Locate the cell with the specified text and output its [X, Y] center coordinate. 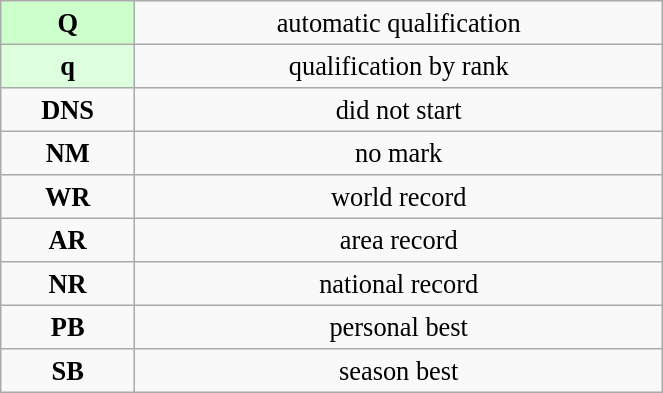
Q [68, 22]
automatic qualification [399, 22]
no mark [399, 153]
WR [68, 197]
qualification by rank [399, 66]
PB [68, 327]
world record [399, 197]
national record [399, 284]
did not start [399, 109]
DNS [68, 109]
SB [68, 371]
AR [68, 240]
area record [399, 240]
q [68, 66]
NM [68, 153]
season best [399, 371]
personal best [399, 327]
NR [68, 284]
